Extract the (x, y) coordinate from the center of the cell holding the provided text.  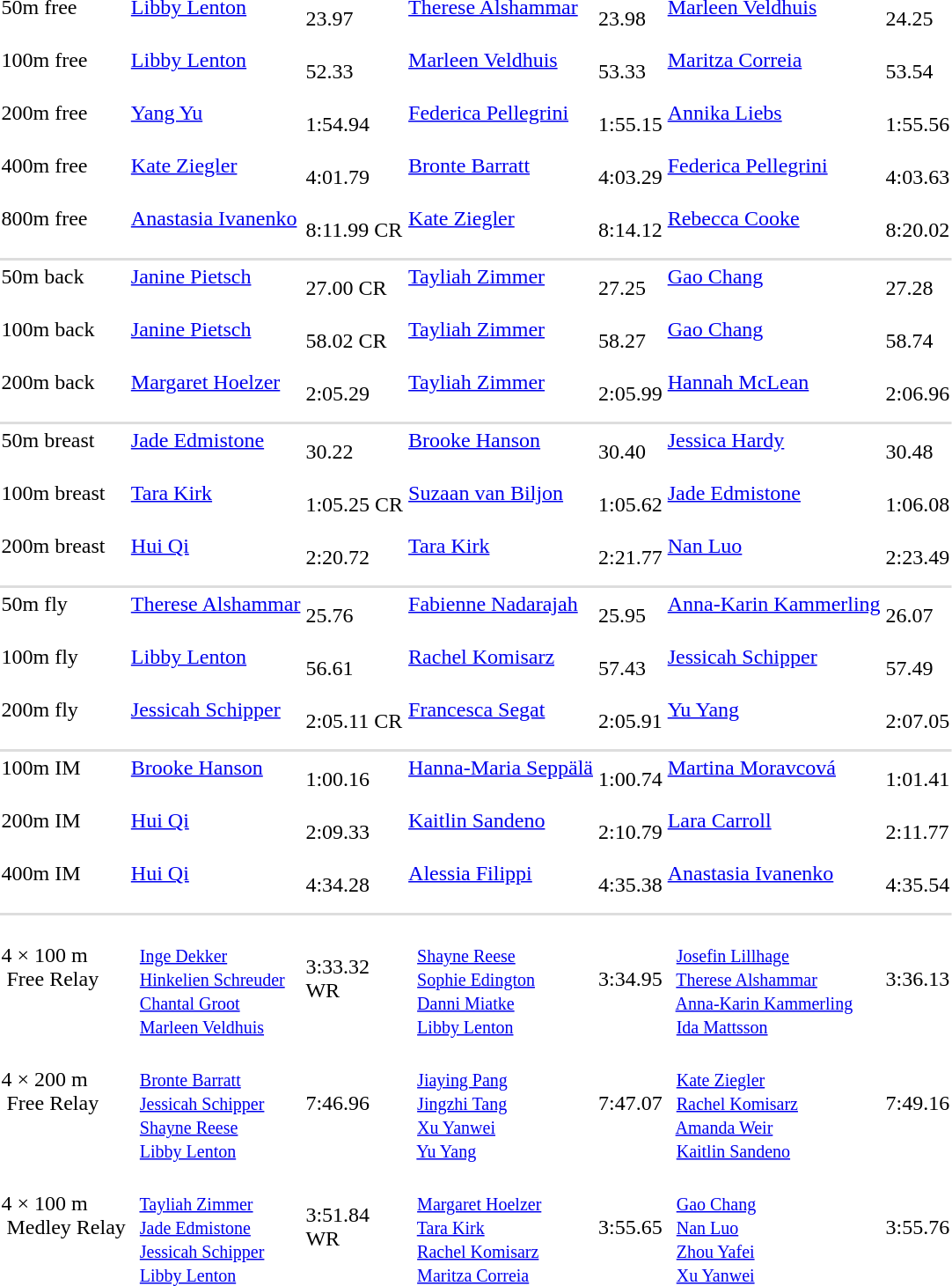
50m back (63, 289)
4:34.28 (355, 886)
Francesca Segat (502, 722)
25.76 (355, 616)
Hannah McLean (774, 394)
4:35.38 (631, 886)
Inge Dekker Hinkelien Schreuder Chantal Groot Marleen Veldhuis (216, 979)
Hanna-Maria Seppälä (502, 780)
Rebecca Cooke (774, 231)
2:09.33 (355, 833)
7:49.16 (918, 1103)
400m free (63, 178)
100m breast (63, 505)
52.33 (355, 72)
400m IM (63, 886)
Jiaying Pang Jingzhi Tang Xu Yanwei Yu Yang (502, 1103)
3:36.13 (918, 979)
100m fly (63, 669)
Nan Luo (774, 558)
53.54 (918, 72)
2:05.11 CR (355, 722)
27.25 (631, 289)
100m back (63, 342)
Yu Yang (774, 722)
25.95 (631, 616)
Fabienne Nadarajah (502, 616)
30.22 (355, 452)
56.61 (355, 669)
2:06.96 (918, 394)
Anna-Karin Kammerling (774, 616)
58.74 (918, 342)
50m breast (63, 452)
100m free (63, 72)
2:05.99 (631, 394)
Margaret Hoelzer (216, 394)
2:20.72 (355, 558)
Yang Yu (216, 125)
Bronte Barratt Jessicah Schipper Shayne Reese Libby Lenton (216, 1103)
53.33 (631, 72)
Kaitlin Sandeno (502, 833)
1:01.41 (918, 780)
30.40 (631, 452)
Martina Moravcová (774, 780)
Annika Liebs (774, 125)
2:05.29 (355, 394)
27.00 CR (355, 289)
200m IM (63, 833)
Marleen Veldhuis (502, 72)
Therese Alshammar (216, 616)
Suzaan van Biljon (502, 505)
3:33.32 WR (355, 979)
2:07.05 (918, 722)
26.07 (918, 616)
1:05.25 CR (355, 505)
7:47.07 (631, 1103)
2:11.77 (918, 833)
2:10.79 (631, 833)
27.28 (918, 289)
2:05.91 (631, 722)
1:54.94 (355, 125)
Shayne Reese Sophie Edington Danni Miatke Libby Lenton (502, 979)
7:46.96 (355, 1103)
1:00.16 (355, 780)
200m fly (63, 722)
800m free (63, 231)
200m breast (63, 558)
Alessia Filippi (502, 886)
4 × 200 m Free Relay (63, 1103)
Rachel Komisarz (502, 669)
1:05.62 (631, 505)
3:34.95 (631, 979)
4:03.63 (918, 178)
100m IM (63, 780)
1:00.74 (631, 780)
Bronte Barratt (502, 178)
2:23.49 (918, 558)
58.02 CR (355, 342)
Kate Ziegler Rachel Komisarz Amanda Weir Kaitlin Sandeno (774, 1103)
Lara Carroll (774, 833)
Maritza Correia (774, 72)
1:06.08 (918, 505)
1:55.15 (631, 125)
57.43 (631, 669)
58.27 (631, 342)
8:11.99 CR (355, 231)
200m free (63, 125)
30.48 (918, 452)
Jessica Hardy (774, 452)
200m back (63, 394)
4 × 100 m Free Relay (63, 979)
Josefin Lillhage Therese Alshammar Anna-Karin Kammerling Ida Mattsson (774, 979)
1:55.56 (918, 125)
57.49 (918, 669)
8:20.02 (918, 231)
4:01.79 (355, 178)
4:03.29 (631, 178)
8:14.12 (631, 231)
50m fly (63, 616)
2:21.77 (631, 558)
4:35.54 (918, 886)
